Output the (X, Y) coordinate of the center of the cell containing the given text.  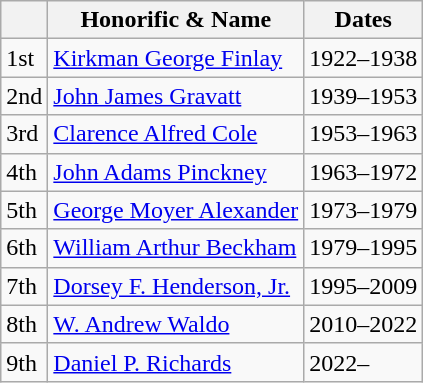
Honorific & Name (176, 20)
6th (24, 248)
John Adams Pinckney (176, 172)
9th (24, 362)
Kirkman George Finlay (176, 58)
2022– (364, 362)
4th (24, 172)
Clarence Alfred Cole (176, 134)
2010–2022 (364, 324)
1973–1979 (364, 210)
1922–1938 (364, 58)
W. Andrew Waldo (176, 324)
5th (24, 210)
2nd (24, 96)
William Arthur Beckham (176, 248)
1939–1953 (364, 96)
Dates (364, 20)
Dorsey F. Henderson, Jr. (176, 286)
1963–1972 (364, 172)
3rd (24, 134)
1953–1963 (364, 134)
1st (24, 58)
7th (24, 286)
Daniel P. Richards (176, 362)
John James Gravatt (176, 96)
1995–2009 (364, 286)
George Moyer Alexander (176, 210)
8th (24, 324)
1979–1995 (364, 248)
